Search for the cell housing the specified text and yield its [X, Y] center coordinate. 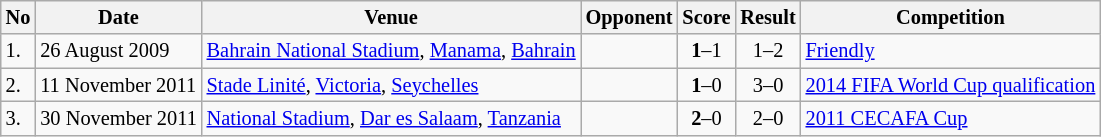
1–1 [706, 51]
1–0 [706, 85]
26 August 2009 [118, 51]
Venue [392, 17]
2. [18, 85]
1. [18, 51]
Bahrain National Stadium, Manama, Bahrain [392, 51]
Friendly [951, 51]
National Stadium, Dar es Salaam, Tanzania [392, 118]
1–2 [768, 51]
Competition [951, 17]
2011 CECAFA Cup [951, 118]
Stade Linité, Victoria, Seychelles [392, 85]
Opponent [630, 17]
Date [118, 17]
11 November 2011 [118, 85]
30 November 2011 [118, 118]
Result [768, 17]
No [18, 17]
2014 FIFA World Cup qualification [951, 85]
Score [706, 17]
3. [18, 118]
3–0 [768, 85]
